Return [x, y] of the center of cell containing provided text 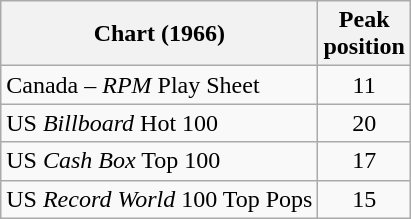
US Cash Box Top 100 [160, 161]
Peakposition [364, 34]
Canada – RPM Play Sheet [160, 85]
US Record World 100 Top Pops [160, 199]
20 [364, 123]
15 [364, 199]
Chart (1966) [160, 34]
11 [364, 85]
17 [364, 161]
US Billboard Hot 100 [160, 123]
